Return (X, Y) of the center of cell containing provided text 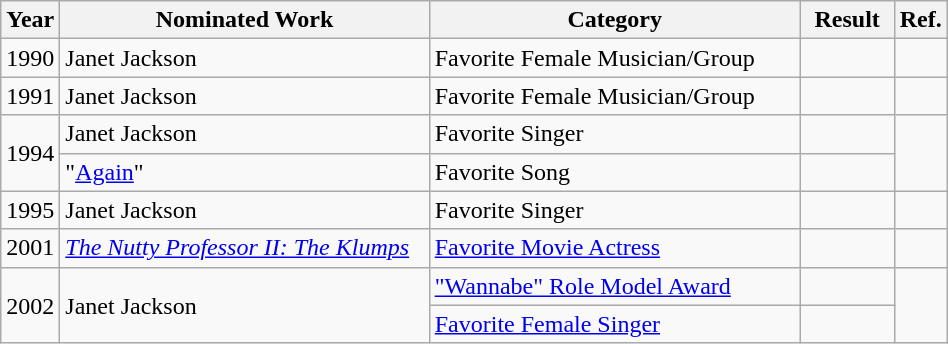
"Again" (244, 172)
"Wannabe" Role Model Award (614, 286)
1995 (30, 210)
2001 (30, 248)
Favorite Female Singer (614, 324)
1990 (30, 58)
Favorite Movie Actress (614, 248)
Favorite Song (614, 172)
Year (30, 20)
Result (847, 20)
2002 (30, 305)
Nominated Work (244, 20)
The Nutty Professor II: The Klumps (244, 248)
1994 (30, 153)
Category (614, 20)
1991 (30, 96)
Ref. (920, 20)
